Identify which cell holds the provided text, then report its [x, y] central coordinate. 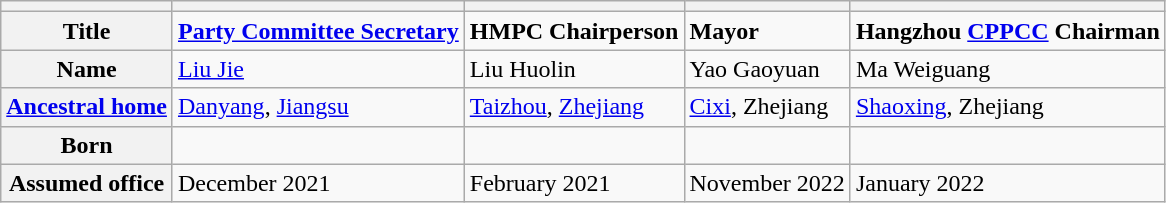
Mayor [767, 31]
Ancestral home [87, 107]
Danyang, Jiangsu [318, 107]
Liu Jie [318, 69]
Shaoxing, Zhejiang [1008, 107]
Ma Weiguang [1008, 69]
November 2022 [767, 183]
Taizhou, Zhejiang [574, 107]
Party Committee Secretary [318, 31]
Assumed office [87, 183]
February 2021 [574, 183]
Yao Gaoyuan [767, 69]
HMPC Chairperson [574, 31]
Cixi, Zhejiang [767, 107]
Born [87, 145]
January 2022 [1008, 183]
Title [87, 31]
Hangzhou CPPCC Chairman [1008, 31]
Liu Huolin [574, 69]
Name [87, 69]
December 2021 [318, 183]
